From the cell containing the given text, extract its center point as (x, y) coordinate. 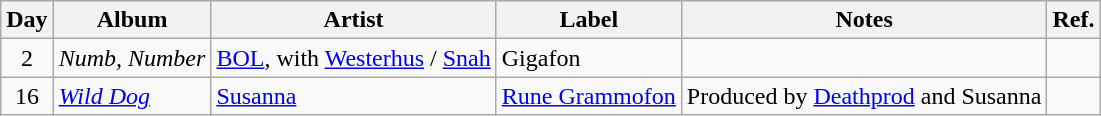
Ref. (1074, 20)
BOL, with Westerhus / Snah (354, 58)
2 (27, 58)
16 (27, 96)
Gigafon (588, 58)
Label (588, 20)
Produced by Deathprod and Susanna (864, 96)
Susanna (354, 96)
Album (132, 20)
Rune Grammofon (588, 96)
Wild Dog (132, 96)
Numb, Number (132, 58)
Day (27, 20)
Notes (864, 20)
Artist (354, 20)
